Scan for the cell matching the given text and deliver its [X, Y] coordinate at center. 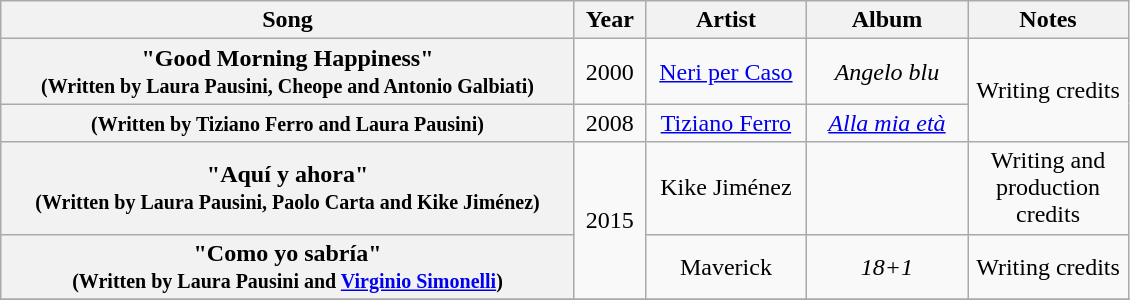
18+1 [886, 266]
Angelo blu [886, 72]
Song [288, 20]
Notes [1048, 20]
"Good Morning Happiness"(Written by Laura Pausini, Cheope and Antonio Galbiati) [288, 72]
Album [886, 20]
"Aquí y ahora"(Written by Laura Pausini, Paolo Carta and Kike Jiménez) [288, 188]
Kike Jiménez [726, 188]
2000 [610, 72]
Writing and production credits [1048, 188]
2015 [610, 220]
Maverick [726, 266]
"Como yo sabría"(Written by Laura Pausini and Virginio Simonelli) [288, 266]
Year [610, 20]
(Written by Tiziano Ferro and Laura Pausini) [288, 123]
2008 [610, 123]
Tiziano Ferro [726, 123]
Alla mia età [886, 123]
Neri per Caso [726, 72]
Artist [726, 20]
